Capture the cell that displays the provided text and extract its (X, Y) central coordinate. 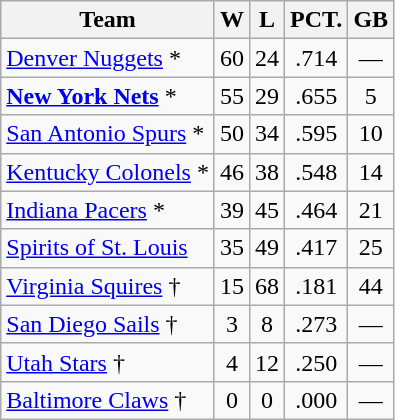
Spirits of St. Louis (108, 248)
Indiana Pacers * (108, 210)
49 (268, 248)
New York Nets * (108, 96)
L (268, 20)
60 (232, 58)
.464 (316, 210)
25 (371, 248)
21 (371, 210)
4 (232, 362)
.417 (316, 248)
.595 (316, 134)
15 (232, 286)
34 (268, 134)
14 (371, 172)
PCT. (316, 20)
29 (268, 96)
12 (268, 362)
.181 (316, 286)
55 (232, 96)
44 (371, 286)
.714 (316, 58)
39 (232, 210)
8 (268, 324)
46 (232, 172)
San Antonio Spurs * (108, 134)
.548 (316, 172)
Kentucky Colonels * (108, 172)
38 (268, 172)
68 (268, 286)
Denver Nuggets * (108, 58)
24 (268, 58)
3 (232, 324)
35 (232, 248)
.250 (316, 362)
Virginia Squires † (108, 286)
50 (232, 134)
W (232, 20)
San Diego Sails † (108, 324)
Baltimore Claws † (108, 400)
Utah Stars † (108, 362)
10 (371, 134)
5 (371, 96)
.655 (316, 96)
.273 (316, 324)
45 (268, 210)
Team (108, 20)
GB (371, 20)
.000 (316, 400)
